Pinpoint the cell where the given text exists, returning its (X, Y) midpoint coordinate. 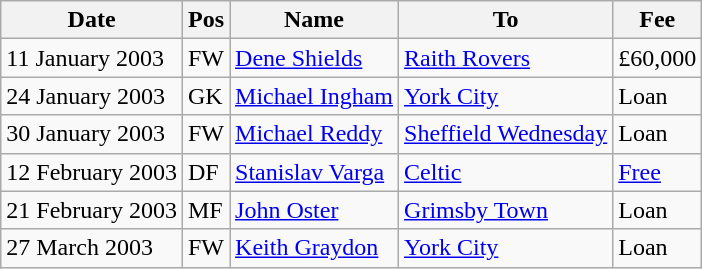
12 February 2003 (92, 172)
Dene Shields (314, 58)
Sheffield Wednesday (506, 134)
DF (206, 172)
Name (314, 20)
Grimsby Town (506, 210)
11 January 2003 (92, 58)
Raith Rovers (506, 58)
£60,000 (658, 58)
GK (206, 96)
Stanislav Varga (314, 172)
Celtic (506, 172)
MF (206, 210)
Keith Graydon (314, 248)
30 January 2003 (92, 134)
Michael Ingham (314, 96)
Pos (206, 20)
Fee (658, 20)
Michael Reddy (314, 134)
24 January 2003 (92, 96)
Date (92, 20)
To (506, 20)
Free (658, 172)
27 March 2003 (92, 248)
21 February 2003 (92, 210)
John Oster (314, 210)
